Return the [x, y] coordinate for the center point of the cell that contains the specified text.  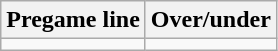
Pregame line [74, 20]
Over/under [210, 20]
